Find where the given text appears and provide that cell's center as (x, y) coordinate. 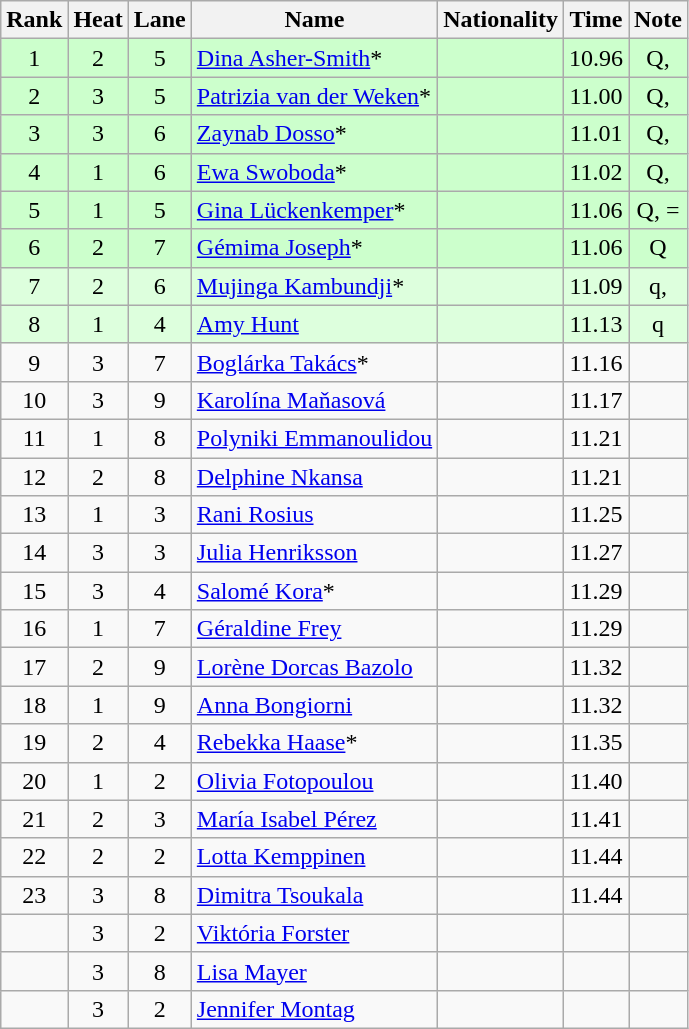
11.35 (596, 743)
Boglárka Takács* (314, 362)
Jennifer Montag (314, 1009)
Q (658, 248)
18 (34, 705)
Time (596, 20)
Lane (160, 20)
q (658, 324)
20 (34, 781)
Delphine Nkansa (314, 477)
17 (34, 667)
11.09 (596, 286)
10.96 (596, 58)
Salomé Kora* (314, 591)
Polyniki Emmanoulidou (314, 438)
11 (34, 438)
Olivia Fotopoulou (314, 781)
Heat (98, 20)
q, (658, 286)
21 (34, 819)
15 (34, 591)
Rani Rosius (314, 515)
16 (34, 629)
Lotta Kemppinen (314, 857)
Rank (34, 20)
13 (34, 515)
11.00 (596, 96)
Anna Bongiorni (314, 705)
Patrizia van der Weken* (314, 96)
12 (34, 477)
Ewa Swoboda* (314, 172)
Amy Hunt (314, 324)
11.13 (596, 324)
11.41 (596, 819)
Lisa Mayer (314, 971)
22 (34, 857)
Dimitra Tsoukala (314, 895)
11.17 (596, 400)
Note (658, 20)
Nationality (501, 20)
Mujinga Kambundji* (314, 286)
Dina Asher-Smith* (314, 58)
14 (34, 553)
Q, = (658, 210)
11.16 (596, 362)
11.01 (596, 134)
Rebekka Haase* (314, 743)
Viktória Forster (314, 933)
10 (34, 400)
Gémima Joseph* (314, 248)
11.40 (596, 781)
Zaynab Dosso* (314, 134)
Karolína Maňasová (314, 400)
Julia Henriksson (314, 553)
23 (34, 895)
Lorène Dorcas Bazolo (314, 667)
11.27 (596, 553)
11.25 (596, 515)
19 (34, 743)
Géraldine Frey (314, 629)
11.02 (596, 172)
Gina Lückenkemper* (314, 210)
Name (314, 20)
María Isabel Pérez (314, 819)
